Detect which cell encompasses the target text, then output its [X, Y] center coordinate. 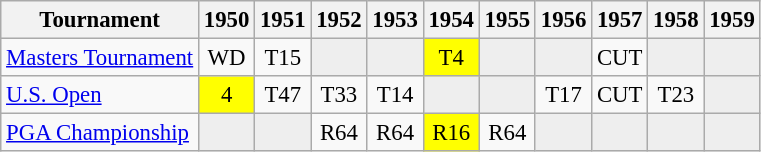
1951 [283, 20]
1958 [676, 20]
1953 [395, 20]
T17 [563, 95]
1956 [563, 20]
T4 [451, 58]
1950 [227, 20]
1955 [507, 20]
1959 [732, 20]
T47 [283, 95]
Tournament [100, 20]
Masters Tournament [100, 58]
U.S. Open [100, 95]
R16 [451, 133]
1957 [620, 20]
1952 [339, 20]
4 [227, 95]
T15 [283, 58]
WD [227, 58]
T23 [676, 95]
1954 [451, 20]
T33 [339, 95]
T14 [395, 95]
PGA Championship [100, 133]
